Locate the cell with the specified text and output its (X, Y) center coordinate. 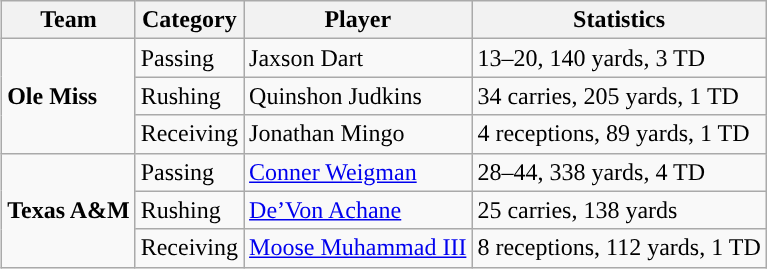
De’Von Achane (358, 210)
Texas A&M (69, 210)
Jonathan Mingo (358, 134)
28–44, 338 yards, 4 TD (619, 172)
Conner Weigman (358, 172)
Team (69, 20)
Player (358, 20)
4 receptions, 89 yards, 1 TD (619, 134)
Jaxson Dart (358, 58)
Category (189, 20)
13–20, 140 yards, 3 TD (619, 58)
Quinshon Judkins (358, 96)
8 receptions, 112 yards, 1 TD (619, 248)
Statistics (619, 20)
34 carries, 205 yards, 1 TD (619, 96)
Ole Miss (69, 96)
Moose Muhammad III (358, 248)
25 carries, 138 yards (619, 210)
